Determine the (x, y) coordinate at the center of the cell enclosing the given text.  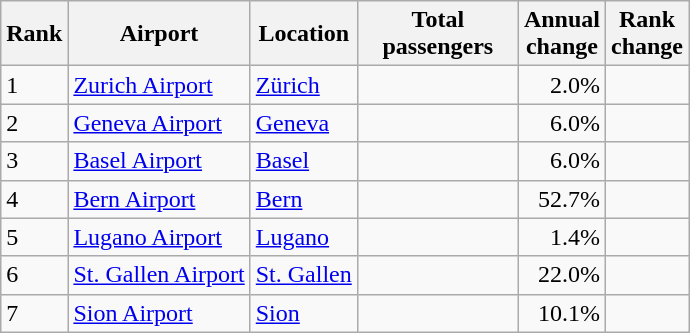
Lugano Airport (159, 237)
Sion (304, 313)
Rank (34, 34)
2.0% (562, 85)
Rankchange (646, 34)
Airport (159, 34)
Basel Airport (159, 161)
7 (34, 313)
Zürich (304, 85)
Lugano (304, 237)
Zurich Airport (159, 85)
Basel (304, 161)
1.4% (562, 237)
2 (34, 123)
Geneva Airport (159, 123)
Sion Airport (159, 313)
Annualchange (562, 34)
St. Gallen (304, 275)
10.1% (562, 313)
Location (304, 34)
Geneva (304, 123)
5 (34, 237)
6 (34, 275)
Bern Airport (159, 199)
4 (34, 199)
3 (34, 161)
1 (34, 85)
Totalpassengers (438, 34)
Bern (304, 199)
St. Gallen Airport (159, 275)
22.0% (562, 275)
52.7% (562, 199)
